For the text-containing cell, return its midpoint in (X, Y) coordinate format. 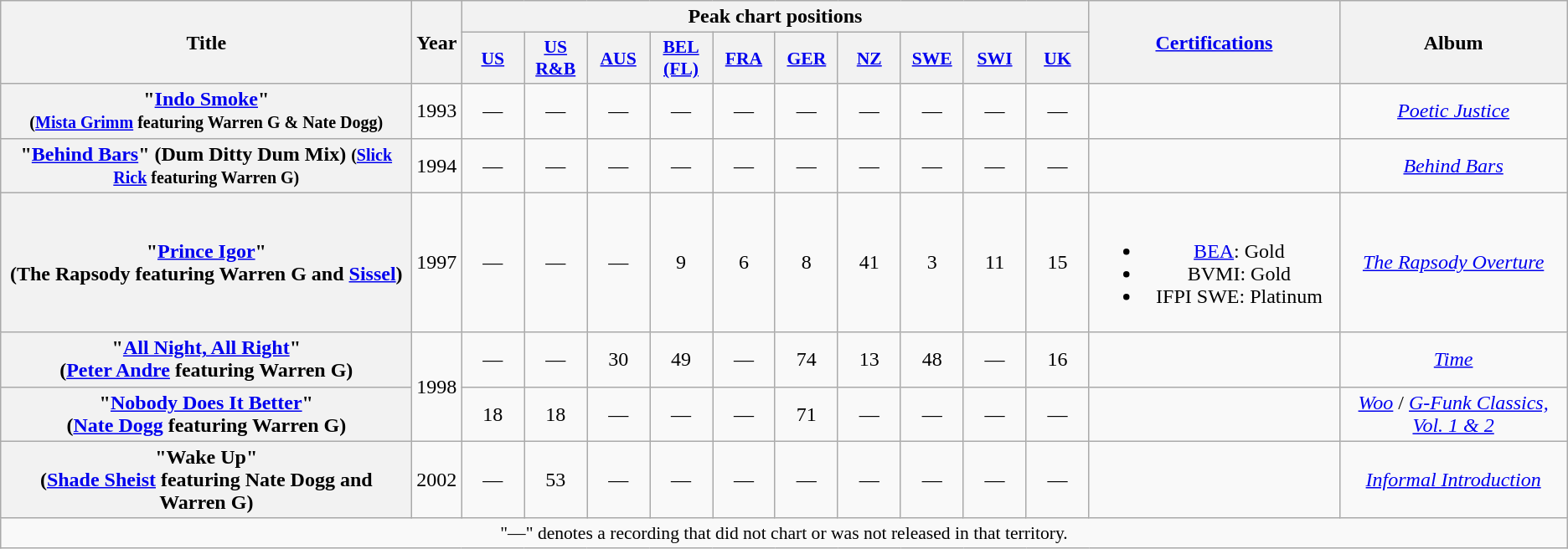
US (493, 59)
"Wake Up"(Shade Sheist featuring Nate Dogg and Warren G) (206, 480)
6 (744, 263)
1993 (437, 110)
USR&B (556, 59)
SWI (995, 59)
53 (556, 480)
UK (1057, 59)
Peak chart positions (776, 17)
16 (1057, 360)
The Rapsody Overture (1453, 263)
49 (682, 360)
48 (931, 360)
Behind Bars (1453, 166)
9 (682, 263)
41 (869, 263)
GER (806, 59)
15 (1057, 263)
FRA (744, 59)
11 (995, 263)
3 (931, 263)
"Prince Igor"(The Rapsody featuring Warren G and Sissel) (206, 263)
Informal Introduction (1453, 480)
"All Night, All Right"(Peter Andre featuring Warren G) (206, 360)
"Behind Bars" (Dum Ditty Dum Mix) (Slick Rick featuring Warren G) (206, 166)
"Indo Smoke"(Mista Grimm featuring Warren G & Nate Dogg) (206, 110)
71 (806, 413)
1994 (437, 166)
Album (1453, 42)
30 (618, 360)
BEA: GoldBVMI: GoldIFPI SWE: Platinum (1215, 263)
Certifications (1215, 42)
"Nobody Does It Better"(Nate Dogg featuring Warren G) (206, 413)
"—" denotes a recording that did not chart or was not released in that territory. (784, 533)
8 (806, 263)
Poetic Justice (1453, 110)
SWE (931, 59)
74 (806, 360)
Time (1453, 360)
1997 (437, 263)
Woo / G-Funk Classics, Vol. 1 & 2 (1453, 413)
Title (206, 42)
Year (437, 42)
2002 (437, 480)
NZ (869, 59)
1998 (437, 387)
13 (869, 360)
BEL(FL) (682, 59)
AUS (618, 59)
